For the text-containing cell, return its midpoint in [X, Y] coordinate format. 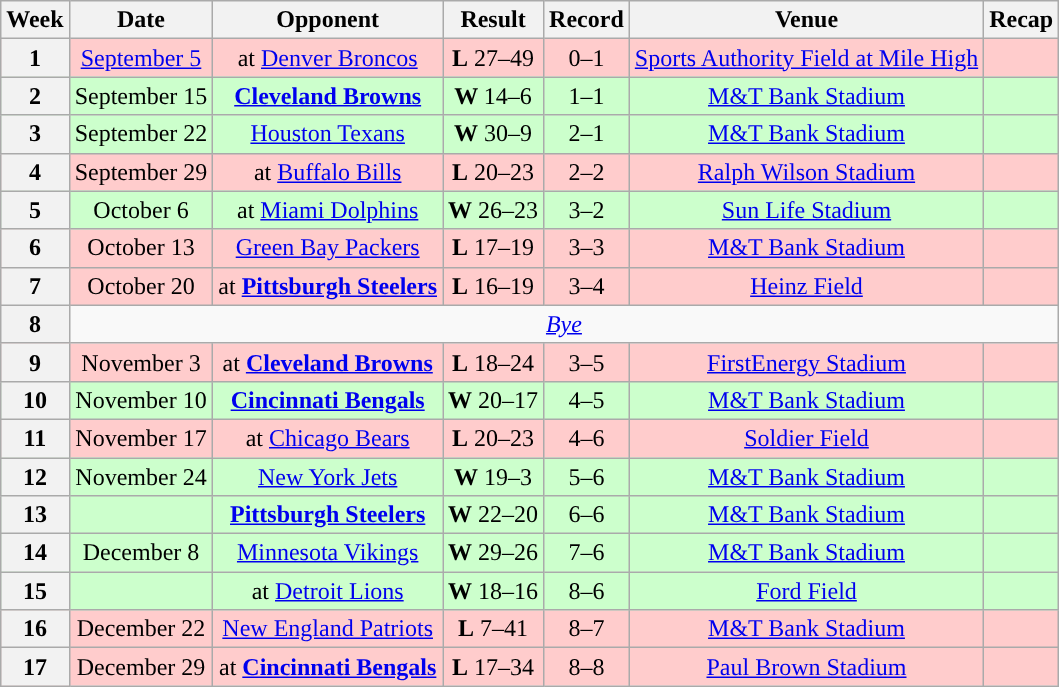
4–5 [587, 400]
Houston Texans [328, 134]
3–3 [587, 248]
10 [35, 400]
6 [35, 248]
L 7–41 [494, 629]
at Miami Dolphins [328, 210]
December 22 [141, 629]
Cincinnati Bengals [328, 400]
W 14–6 [494, 96]
November 17 [141, 438]
3–2 [587, 210]
5 [35, 210]
Ralph Wilson Stadium [806, 172]
4 [35, 172]
Heinz Field [806, 286]
Result [494, 20]
Cleveland Browns [328, 96]
3 [35, 134]
at Pittsburgh Steelers [328, 286]
Minnesota Vikings [328, 553]
W 20–17 [494, 400]
Sports Authority Field at Mile High [806, 58]
at Buffalo Bills [328, 172]
12 [35, 477]
Pittsburgh Steelers [328, 515]
W 26–23 [494, 210]
7 [35, 286]
December 8 [141, 553]
11 [35, 438]
Bye [564, 324]
November 3 [141, 362]
Sun Life Stadium [806, 210]
October 13 [141, 248]
14 [35, 553]
Paul Brown Stadium [806, 667]
September 5 [141, 58]
15 [35, 591]
3–4 [587, 286]
4–6 [587, 438]
W 22–20 [494, 515]
at Denver Broncos [328, 58]
Green Bay Packers [328, 248]
October 20 [141, 286]
W 30–9 [494, 134]
Recap [1022, 20]
December 29 [141, 667]
L 16–19 [494, 286]
October 6 [141, 210]
September 29 [141, 172]
Record [587, 20]
13 [35, 515]
at Detroit Lions [328, 591]
at Cleveland Browns [328, 362]
Date [141, 20]
at Cincinnati Bengals [328, 667]
1–1 [587, 96]
November 10 [141, 400]
November 24 [141, 477]
8–6 [587, 591]
1 [35, 58]
September 15 [141, 96]
0–1 [587, 58]
L 18–24 [494, 362]
9 [35, 362]
7–6 [587, 553]
3–5 [587, 362]
2–2 [587, 172]
5–6 [587, 477]
Venue [806, 20]
6–6 [587, 515]
17 [35, 667]
New York Jets [328, 477]
2 [35, 96]
L 27–49 [494, 58]
Soldier Field [806, 438]
Week [35, 20]
16 [35, 629]
at Chicago Bears [328, 438]
8–8 [587, 667]
L 17–34 [494, 667]
L 17–19 [494, 248]
2–1 [587, 134]
8 [35, 324]
September 22 [141, 134]
Opponent [328, 20]
8–7 [587, 629]
W 19–3 [494, 477]
New England Patriots [328, 629]
FirstEnergy Stadium [806, 362]
Ford Field [806, 591]
W 18–16 [494, 591]
W 29–26 [494, 553]
